From the cell containing the given text, extract its center point as [x, y] coordinate. 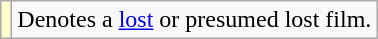
Denotes a lost or presumed lost film. [194, 20]
